Capture the cell that displays the provided text and extract its (X, Y) central coordinate. 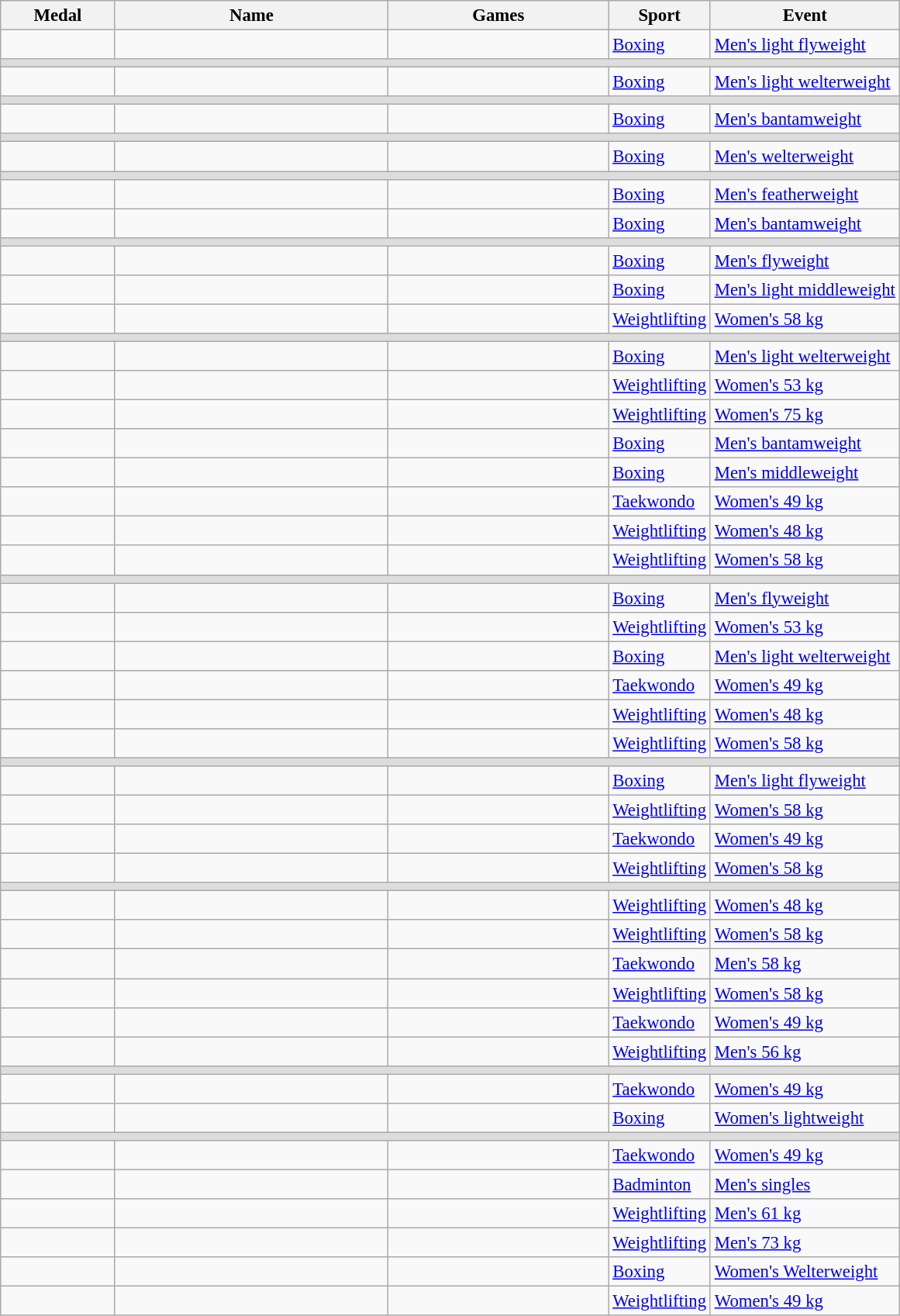
Event (805, 16)
Badminton (660, 1184)
Women's Welterweight (805, 1272)
Women's lightweight (805, 1118)
Men's middleweight (805, 473)
Men's 58 kg (805, 964)
Men's 73 kg (805, 1243)
Games (498, 16)
Men's 56 kg (805, 1052)
Name (251, 16)
Men's singles (805, 1184)
Men's welterweight (805, 157)
Men's light middleweight (805, 290)
Men's 61 kg (805, 1214)
Sport (660, 16)
Medal (57, 16)
Women's 75 kg (805, 415)
Men's featherweight (805, 194)
